Find where the given text appears and provide that cell's center as (x, y) coordinate. 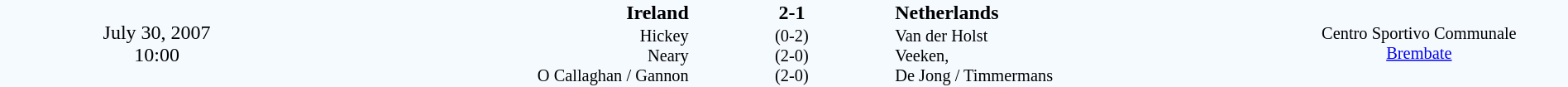
(0-2)(2-0)(2-0) (791, 56)
Centro Sportivo CommunaleBrembate (1419, 43)
July 30, 200710:00 (157, 43)
HickeyNearyO Callaghan / Gannon (501, 56)
Ireland (501, 12)
Netherlands (1082, 12)
Van der HolstVeeken,De Jong / Timmermans (1082, 56)
2-1 (791, 12)
